Search for the cell housing the specified text and yield its [X, Y] center coordinate. 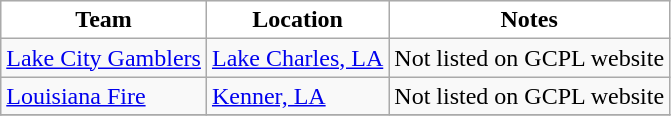
Notes [530, 20]
Lake Charles, LA [297, 58]
Team [104, 20]
Lake City Gamblers [104, 58]
Louisiana Fire [104, 96]
Kenner, LA [297, 96]
Location [297, 20]
